Scan for the cell matching the given text and deliver its (X, Y) coordinate at center. 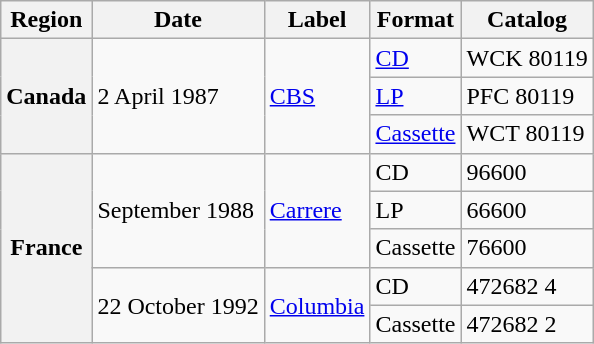
Format (416, 20)
PFC 80119 (527, 96)
Canada (46, 96)
Date (178, 20)
WCK 80119 (527, 58)
96600 (527, 172)
Region (46, 20)
Carrere (317, 210)
France (46, 248)
Columbia (317, 305)
2 April 1987 (178, 96)
22 October 1992 (178, 305)
Label (317, 20)
September 1988 (178, 210)
CBS (317, 96)
472682 4 (527, 286)
76600 (527, 248)
Catalog (527, 20)
66600 (527, 210)
WCT 80119 (527, 134)
472682 2 (527, 324)
